Output the (x, y) coordinate of the center of the cell containing the given text.  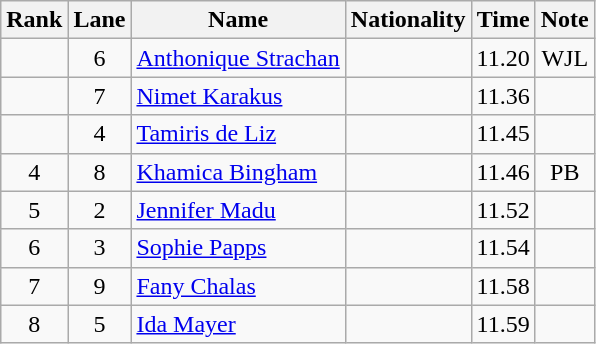
Khamica Bingham (238, 172)
9 (100, 286)
11.45 (503, 134)
11.54 (503, 248)
Tamiris de Liz (238, 134)
11.58 (503, 286)
Nimet Karakus (238, 96)
Fany Chalas (238, 286)
Rank (34, 20)
Anthonique Strachan (238, 58)
Ida Mayer (238, 324)
Jennifer Madu (238, 210)
Lane (100, 20)
11.59 (503, 324)
11.36 (503, 96)
Name (238, 20)
3 (100, 248)
2 (100, 210)
Time (503, 20)
PB (564, 172)
Sophie Papps (238, 248)
11.46 (503, 172)
WJL (564, 58)
11.52 (503, 210)
Nationality (408, 20)
11.20 (503, 58)
Note (564, 20)
